Extract the [X, Y] coordinate from the center of the cell holding the provided text.  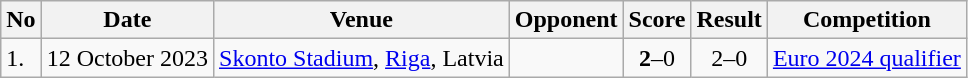
Opponent [566, 20]
Competition [866, 20]
Venue [362, 20]
12 October 2023 [127, 58]
Skonto Stadium, Riga, Latvia [362, 58]
Score [657, 20]
Euro 2024 qualifier [866, 58]
1. [21, 58]
Result [729, 20]
Date [127, 20]
No [21, 20]
